Return [X, Y] of the center of cell containing provided text 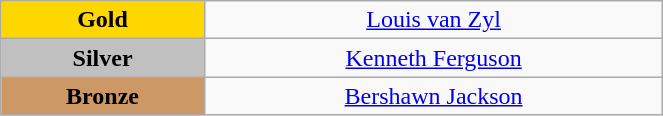
Silver [103, 58]
Bronze [103, 96]
Louis van Zyl [433, 20]
Gold [103, 20]
Bershawn Jackson [433, 96]
Kenneth Ferguson [433, 58]
